Scan for the cell matching the given text and deliver its (x, y) coordinate at center. 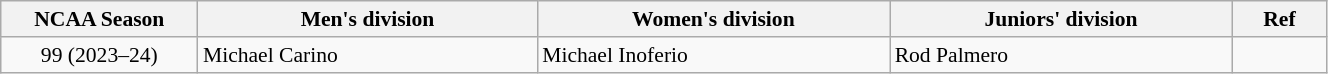
Ref (1279, 19)
Michael Inoferio (713, 55)
Men's division (368, 19)
99 (2023–24) (100, 55)
Women's division (713, 19)
Juniors' division (1062, 19)
Michael Carino (368, 55)
NCAA Season (100, 19)
Rod Palmero (1062, 55)
